Find where the given text appears and provide that cell's center as [X, Y] coordinate. 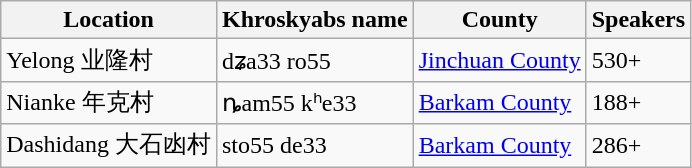
County [500, 20]
188+ [638, 102]
Location [109, 20]
530+ [638, 60]
Speakers [638, 20]
Khroskyabs name [314, 20]
sto55 de33 [314, 146]
Nianke 年克村 [109, 102]
286+ [638, 146]
Yelong 业隆村 [109, 60]
dʑa33 ro55 [314, 60]
ȵam55 kʰe33 [314, 102]
Jinchuan County [500, 60]
Dashidang 大石凼村 [109, 146]
